Extract the [x, y] coordinate from the center of the cell holding the provided text.  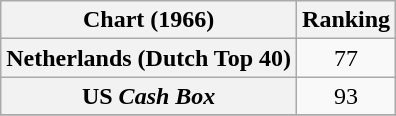
Chart (1966) [149, 20]
US Cash Box [149, 96]
93 [346, 96]
77 [346, 58]
Ranking [346, 20]
Netherlands (Dutch Top 40) [149, 58]
